From the cell containing the given text, extract its center point as [x, y] coordinate. 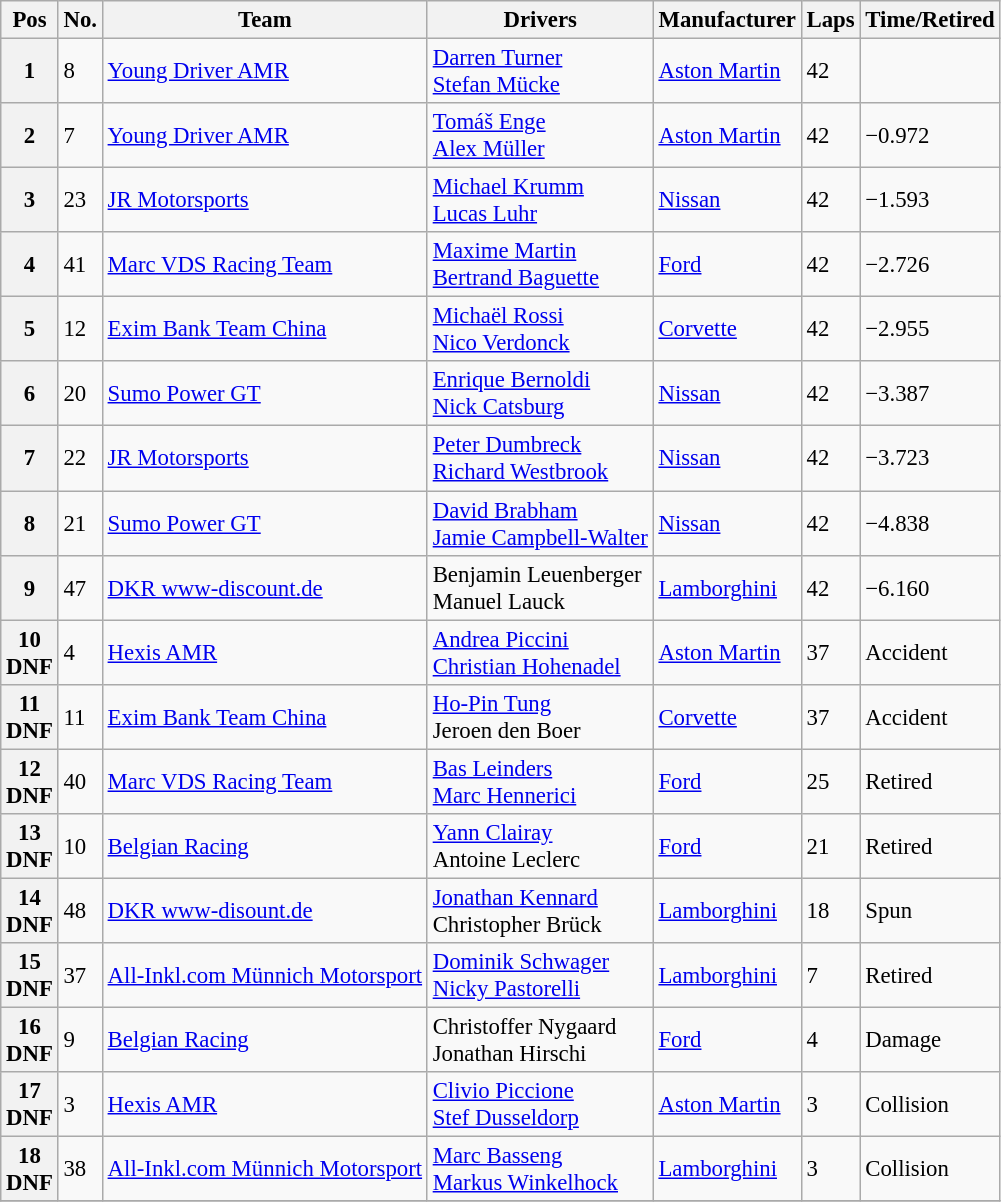
David Brabham Jamie Campbell-Walter [540, 524]
17DNF [30, 1104]
Andrea Piccini Christian Hohenadel [540, 652]
Time/Retired [930, 20]
Clivio Piccione Stef Dusseldorp [540, 1104]
2 [30, 136]
Ho-Pin Tung Jeroen den Boer [540, 716]
−2.726 [930, 264]
Benjamin Leuenberger Manuel Lauck [540, 588]
10DNF [30, 652]
25 [830, 782]
−1.593 [930, 200]
Peter Dumbreck Richard Westbrook [540, 458]
23 [80, 200]
10 [80, 846]
Christoffer Nygaard Jonathan Hirschi [540, 1040]
40 [80, 782]
41 [80, 264]
−3.723 [930, 458]
6 [30, 394]
11 [80, 716]
12 [80, 330]
DKR www-disount.de [264, 910]
5 [30, 330]
38 [80, 1170]
Drivers [540, 20]
Team [264, 20]
Pos [30, 20]
−6.160 [930, 588]
Darren Turner Stefan Mücke [540, 72]
15DNF [30, 976]
Yann Clairay Antoine Leclerc [540, 846]
18 [830, 910]
Jonathan Kennard Christopher Brück [540, 910]
18DNF [30, 1170]
22 [80, 458]
13DNF [30, 846]
Marc Basseng Markus Winkelhock [540, 1170]
Laps [830, 20]
No. [80, 20]
Bas Leinders Marc Hennerici [540, 782]
Enrique Bernoldi Nick Catsburg [540, 394]
DKR www-discount.de [264, 588]
Michael Krumm Lucas Luhr [540, 200]
Maxime Martin Bertrand Baguette [540, 264]
Dominik Schwager Nicky Pastorelli [540, 976]
Michaël Rossi Nico Verdonck [540, 330]
Spun [930, 910]
Damage [930, 1040]
−0.972 [930, 136]
−4.838 [930, 524]
−3.387 [930, 394]
16DNF [30, 1040]
−2.955 [930, 330]
14DNF [30, 910]
1 [30, 72]
11DNF [30, 716]
20 [80, 394]
Manufacturer [727, 20]
47 [80, 588]
48 [80, 910]
Tomáš Enge Alex Müller [540, 136]
12DNF [30, 782]
